Determine the [x, y] coordinate at the center of the cell enclosing the given text.  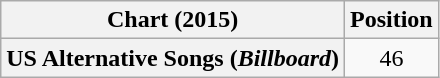
Chart (2015) [173, 20]
Position [392, 20]
US Alternative Songs (Billboard) [173, 58]
46 [392, 58]
